Locate the cell with the specified text and output its (X, Y) center coordinate. 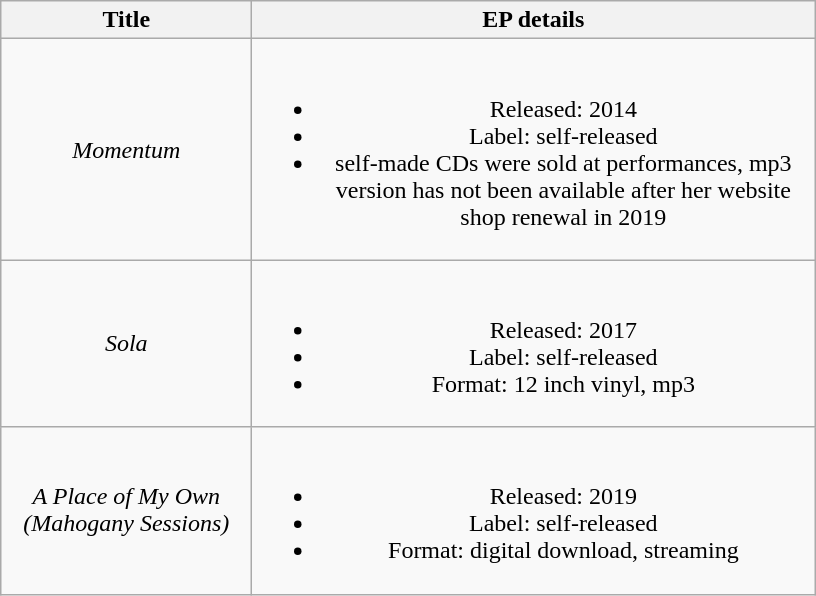
EP details (534, 20)
Released: 2014Label: self-releasedself-made CDs were sold at performances, mp3 version has not been available after her website shop renewal in 2019 (534, 150)
Momentum (126, 150)
Sola (126, 344)
Title (126, 20)
Released: 2019Label: self-releasedFormat: digital download, streaming (534, 510)
Released: 2017Label: self-releasedFormat: 12 inch vinyl, mp3 (534, 344)
A Place of My Own (Mahogany Sessions) (126, 510)
